Locate the cell with the specified text and output its [X, Y] center coordinate. 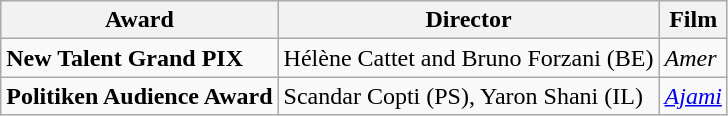
Politiken Audience Award [140, 96]
New Talent Grand PIX [140, 58]
Award [140, 20]
Amer [693, 58]
Ajami [693, 96]
Director [468, 20]
Film [693, 20]
Hélène Cattet and Bruno Forzani (BE) [468, 58]
Scandar Copti (PS), Yaron Shani (IL) [468, 96]
